Output the (x, y) coordinate of the center of the cell containing the given text.  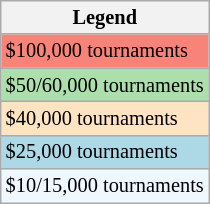
$100,000 tournaments (105, 51)
$10/15,000 tournaments (105, 186)
$50/60,000 tournaments (105, 85)
$40,000 tournaments (105, 118)
$25,000 tournaments (105, 152)
Legend (105, 17)
